Locate the cell with the specified text and output its [X, Y] center coordinate. 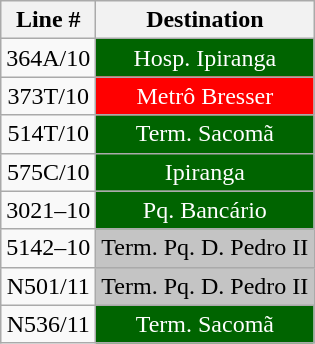
514T/10 [48, 134]
Pq. Bancário [205, 210]
575C/10 [48, 172]
Metrô Bresser [205, 96]
Destination [205, 20]
364A/10 [48, 58]
Ipiranga [205, 172]
3021–10 [48, 210]
5142–10 [48, 248]
N501/11 [48, 286]
N536/11 [48, 324]
373T/10 [48, 96]
Hosp. Ipiranga [205, 58]
Line # [48, 20]
